Capture the cell that displays the provided text and extract its (x, y) central coordinate. 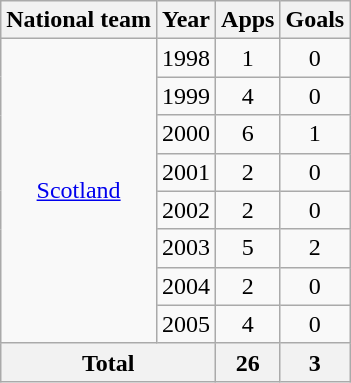
2002 (186, 210)
Apps (248, 20)
2003 (186, 248)
6 (248, 134)
National team (79, 20)
Total (108, 362)
2000 (186, 134)
3 (315, 362)
Scotland (79, 191)
2005 (186, 324)
1999 (186, 96)
2004 (186, 286)
Year (186, 20)
Goals (315, 20)
1998 (186, 58)
2001 (186, 172)
26 (248, 362)
5 (248, 248)
